Determine the [x, y] coordinate at the center of the cell enclosing the given text.  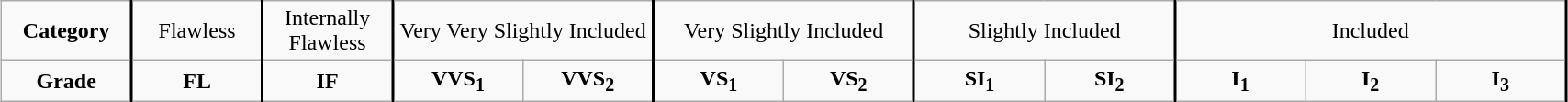
SI2 [1110, 81]
Included [1371, 31]
Category [67, 31]
Internally Flawless [328, 31]
SI1 [980, 81]
VVS1 [458, 81]
Very Slightly Included [784, 31]
FL [197, 81]
VS2 [849, 81]
IF [328, 81]
Grade [67, 81]
VS1 [719, 81]
I3 [1501, 81]
Slightly Included [1045, 31]
I2 [1371, 81]
I1 [1240, 81]
Very Very Slightly Included [523, 31]
VVS2 [588, 81]
Flawless [197, 31]
